Find where the given text appears and provide that cell's center as [x, y] coordinate. 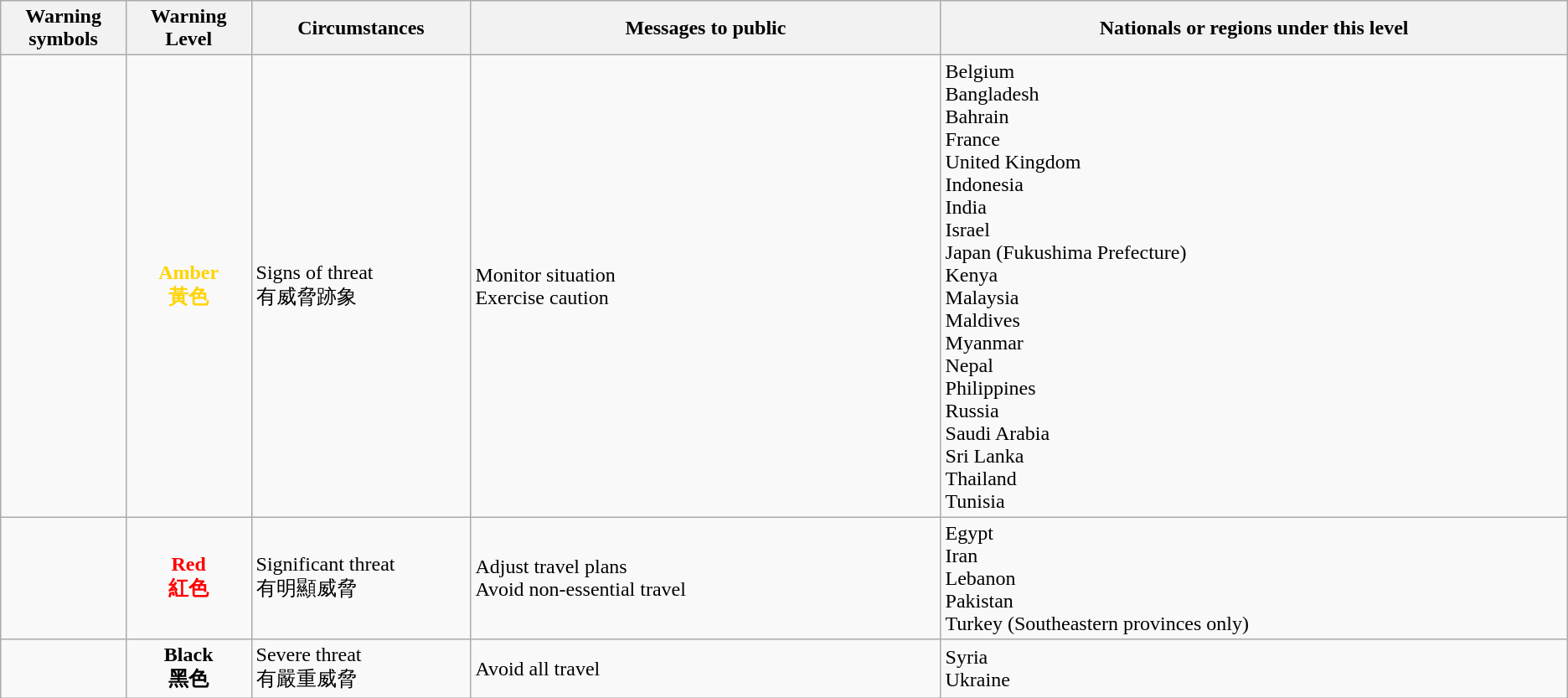
Significant threat有明顯威脅 [361, 578]
Adjust travel plansAvoid non-essential travel [705, 578]
Avoid all travel [705, 669]
Circumstances [361, 28]
Amber黃色 [188, 287]
Messages to public [705, 28]
Monitor situationExercise caution [705, 287]
Warning Level [188, 28]
Black黑色 [188, 669]
Warning symbols [64, 28]
Signs of threat有威脅跡象 [361, 287]
Severe threat有嚴重威脅 [361, 669]
EgyptIranLebanonPakistanTurkey (Southeastern provinces only) [1254, 578]
Red紅色 [188, 578]
Nationals or regions under this level [1254, 28]
SyriaUkraine [1254, 669]
